Provide the [x, y] coordinate of the cell's center where the given text is located.  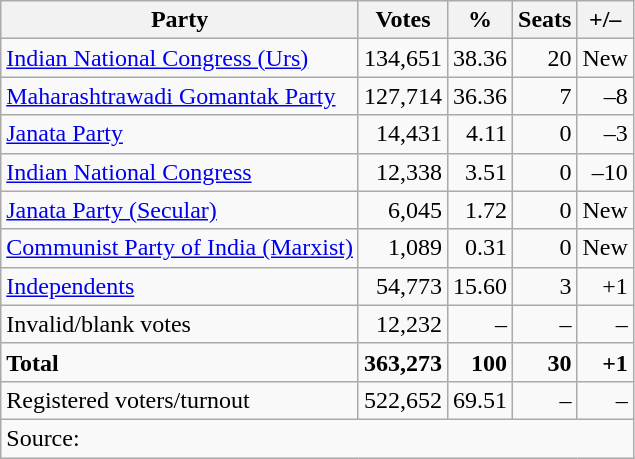
1.72 [480, 210]
–10 [605, 172]
30 [545, 362]
36.36 [480, 96]
38.36 [480, 58]
Votes [402, 20]
363,273 [402, 362]
Janata Party [180, 134]
12,232 [402, 324]
+/– [605, 20]
Seats [545, 20]
Janata Party (Secular) [180, 210]
Total [180, 362]
4.11 [480, 134]
3 [545, 286]
522,652 [402, 400]
7 [545, 96]
6,045 [402, 210]
12,338 [402, 172]
Communist Party of India (Marxist) [180, 248]
Indian National Congress [180, 172]
Source: [318, 438]
–3 [605, 134]
54,773 [402, 286]
100 [480, 362]
Invalid/blank votes [180, 324]
–8 [605, 96]
Maharashtrawadi Gomantak Party [180, 96]
134,651 [402, 58]
14,431 [402, 134]
20 [545, 58]
0.31 [480, 248]
Party [180, 20]
% [480, 20]
69.51 [480, 400]
15.60 [480, 286]
Independents [180, 286]
Indian National Congress (Urs) [180, 58]
3.51 [480, 172]
Registered voters/turnout [180, 400]
127,714 [402, 96]
1,089 [402, 248]
